Find where the given text appears and provide that cell's center as (X, Y) coordinate. 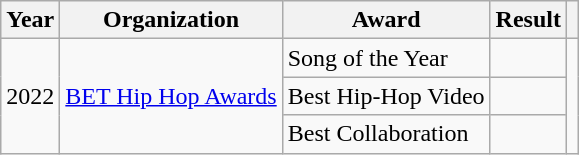
Award (386, 20)
Best Hip-Hop Video (386, 96)
BET Hip Hop Awards (171, 96)
Year (30, 20)
Song of the Year (386, 58)
Result (528, 20)
Organization (171, 20)
Best Collaboration (386, 134)
2022 (30, 96)
